Capture the cell that displays the provided text and extract its [x, y] central coordinate. 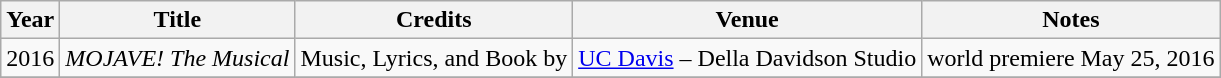
UC Davis – Della Davidson Studio [748, 58]
Notes [1071, 20]
MOJAVE! The Musical [178, 58]
Music, Lyrics, and Book by [434, 58]
world premiere May 25, 2016 [1071, 58]
Title [178, 20]
Year [30, 20]
Credits [434, 20]
Venue [748, 20]
2016 [30, 58]
